Identify which cell holds the provided text, then report its (X, Y) central coordinate. 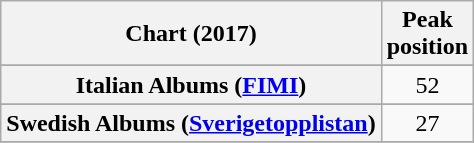
Chart (2017) (191, 34)
Peak position (427, 34)
Italian Albums (FIMI) (191, 85)
Swedish Albums (Sverigetopplistan) (191, 123)
52 (427, 85)
27 (427, 123)
